Extract the [x, y] coordinate from the center of the cell holding the provided text.  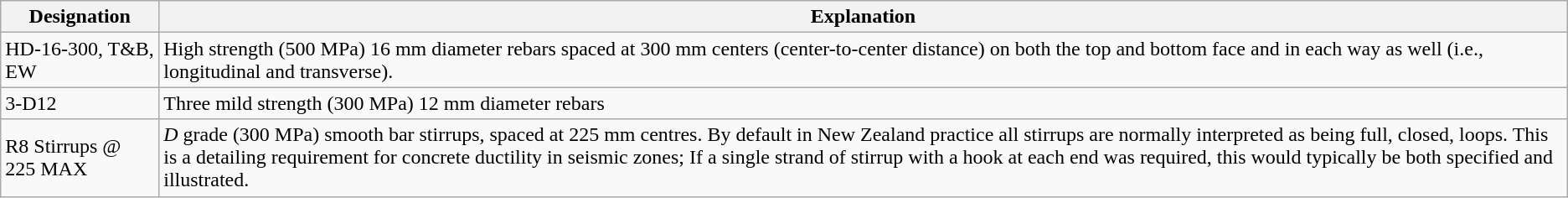
R8 Stirrups @ 225 MAX [80, 158]
Explanation [864, 17]
Designation [80, 17]
3-D12 [80, 103]
HD-16-300, T&B, EW [80, 60]
Three mild strength (300 MPa) 12 mm diameter rebars [864, 103]
